Scan for the cell matching the given text and deliver its [x, y] coordinate at center. 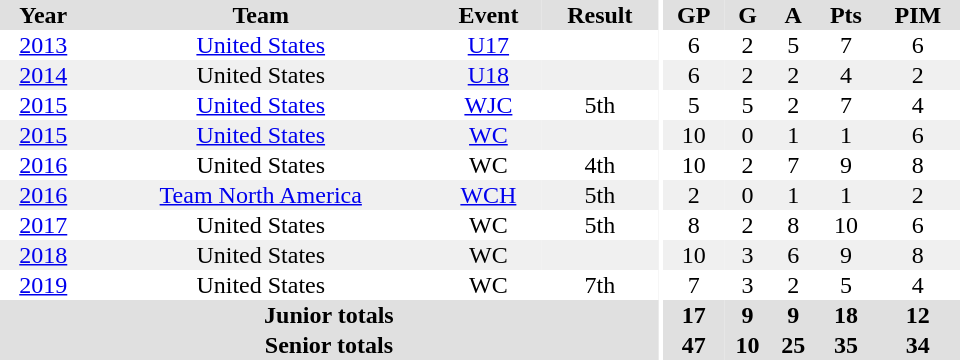
Team [261, 15]
35 [846, 345]
Result [600, 15]
34 [918, 345]
2017 [44, 225]
17 [694, 315]
WJC [488, 105]
2013 [44, 45]
25 [793, 345]
G [748, 15]
4th [600, 165]
Year [44, 15]
47 [694, 345]
2018 [44, 255]
2019 [44, 285]
Team North America [261, 195]
Event [488, 15]
WCH [488, 195]
7th [600, 285]
Senior totals [329, 345]
Pts [846, 15]
18 [846, 315]
A [793, 15]
U18 [488, 75]
GP [694, 15]
12 [918, 315]
Junior totals [329, 315]
2014 [44, 75]
PIM [918, 15]
U17 [488, 45]
